Extract the [X, Y] coordinate from the center of the cell holding the provided text.  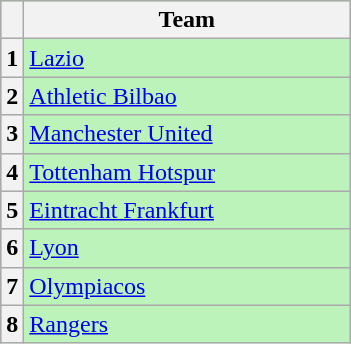
1 [12, 58]
Team [187, 20]
3 [12, 134]
7 [12, 286]
6 [12, 248]
5 [12, 210]
2 [12, 96]
Rangers [187, 324]
Athletic Bilbao [187, 96]
Manchester United [187, 134]
8 [12, 324]
4 [12, 172]
Eintracht Frankfurt [187, 210]
Olympiacos [187, 286]
Lyon [187, 248]
Lazio [187, 58]
Tottenham Hotspur [187, 172]
